Capture the cell that displays the provided text and extract its [x, y] central coordinate. 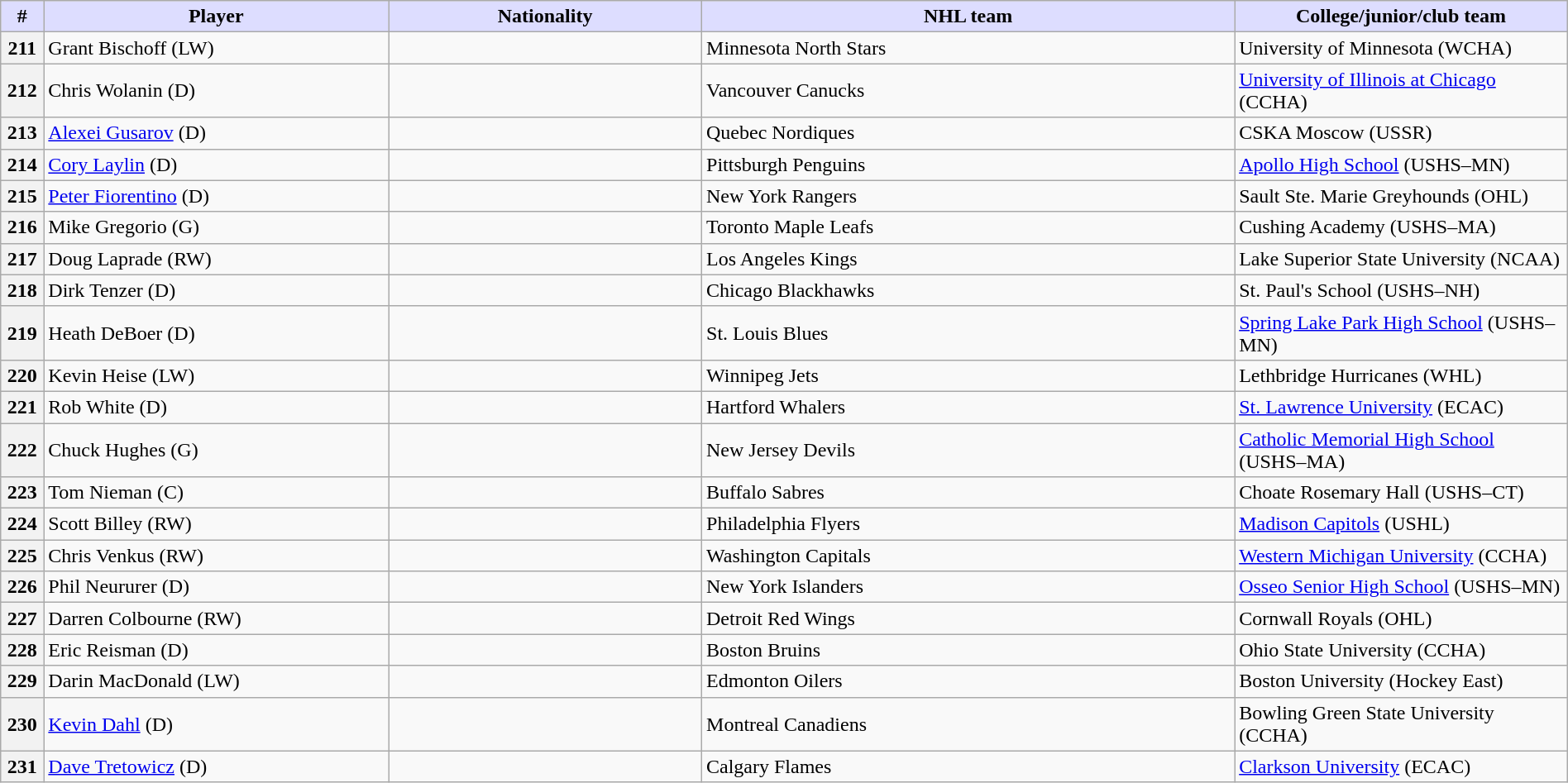
Philadelphia Flyers [968, 524]
Darren Colbourne (RW) [217, 618]
Montreal Canadiens [968, 724]
Rob White (D) [217, 407]
231 [22, 766]
Spring Lake Park High School (USHS–MN) [1401, 332]
Bowling Green State University (CCHA) [1401, 724]
New York Islanders [968, 587]
218 [22, 290]
St. Louis Blues [968, 332]
Eric Reisman (D) [217, 650]
213 [22, 133]
226 [22, 587]
CSKA Moscow (USSR) [1401, 133]
227 [22, 618]
224 [22, 524]
Catholic Memorial High School (USHS–MA) [1401, 450]
Chris Venkus (RW) [217, 556]
Mike Gregorio (G) [217, 227]
Calgary Flames [968, 766]
St. Paul's School (USHS–NH) [1401, 290]
Hartford Whalers [968, 407]
225 [22, 556]
Darin MacDonald (LW) [217, 681]
215 [22, 196]
220 [22, 375]
St. Lawrence University (ECAC) [1401, 407]
Scott Billey (RW) [217, 524]
Madison Capitols (USHL) [1401, 524]
Detroit Red Wings [968, 618]
216 [22, 227]
Pittsburgh Penguins [968, 165]
230 [22, 724]
Cushing Academy (USHS–MA) [1401, 227]
Boston Bruins [968, 650]
Lethbridge Hurricanes (WHL) [1401, 375]
Kevin Heise (LW) [217, 375]
Grant Bischoff (LW) [217, 48]
Doug Laprade (RW) [217, 259]
Boston University (Hockey East) [1401, 681]
Osseo Senior High School (USHS–MN) [1401, 587]
Heath DeBoer (D) [217, 332]
212 [22, 91]
Cory Laylin (D) [217, 165]
Minnesota North Stars [968, 48]
Alexei Gusarov (D) [217, 133]
Washington Capitals [968, 556]
Quebec Nordiques [968, 133]
Ohio State University (CCHA) [1401, 650]
Buffalo Sabres [968, 493]
# [22, 17]
217 [22, 259]
NHL team [968, 17]
Toronto Maple Leafs [968, 227]
Nationality [546, 17]
Sault Ste. Marie Greyhounds (OHL) [1401, 196]
Edmonton Oilers [968, 681]
Chris Wolanin (D) [217, 91]
Winnipeg Jets [968, 375]
Phil Neururer (D) [217, 587]
College/junior/club team [1401, 17]
221 [22, 407]
Chicago Blackhawks [968, 290]
Lake Superior State University (NCAA) [1401, 259]
Chuck Hughes (G) [217, 450]
Vancouver Canucks [968, 91]
222 [22, 450]
Cornwall Royals (OHL) [1401, 618]
211 [22, 48]
Kevin Dahl (D) [217, 724]
Player [217, 17]
Dirk Tenzer (D) [217, 290]
New Jersey Devils [968, 450]
University of Illinois at Chicago (CCHA) [1401, 91]
219 [22, 332]
Los Angeles Kings [968, 259]
Tom Nieman (C) [217, 493]
University of Minnesota (WCHA) [1401, 48]
Peter Fiorentino (D) [217, 196]
223 [22, 493]
Western Michigan University (CCHA) [1401, 556]
229 [22, 681]
228 [22, 650]
214 [22, 165]
Apollo High School (USHS–MN) [1401, 165]
New York Rangers [968, 196]
Clarkson University (ECAC) [1401, 766]
Dave Tretowicz (D) [217, 766]
Choate Rosemary Hall (USHS–CT) [1401, 493]
